For the text-containing cell, return its midpoint in (x, y) coordinate format. 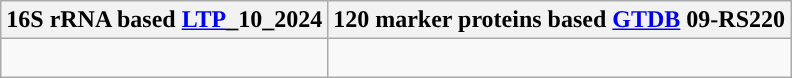
120 marker proteins based GTDB 09-RS220 (560, 20)
16S rRNA based LTP_10_2024 (164, 20)
